Capture the cell that displays the provided text and extract its (X, Y) central coordinate. 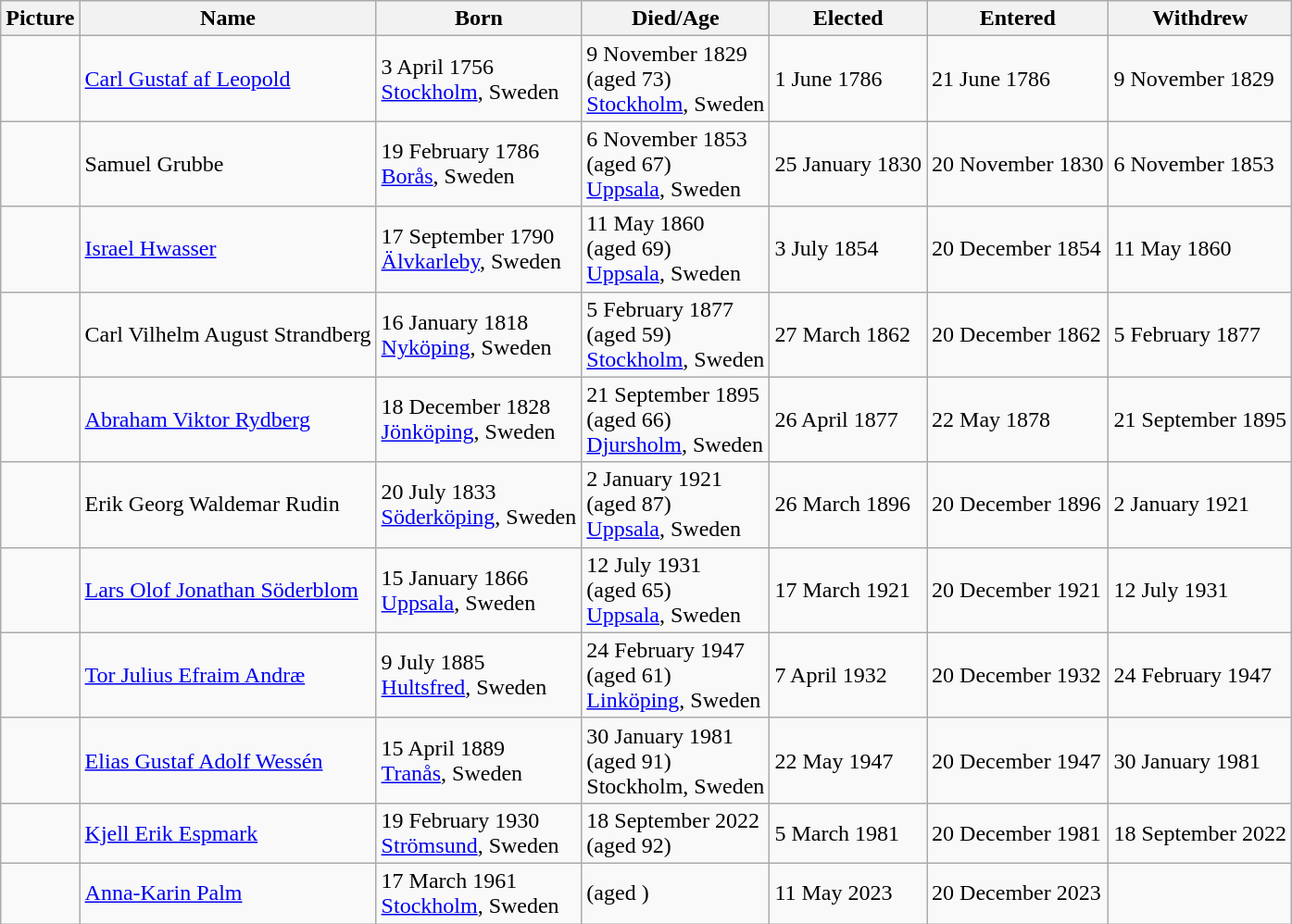
5 February 1877 (aged 59) Stockholm, Sweden (676, 334)
6 November 1853 (1200, 164)
Tor Julius Efraim Andræ (228, 675)
26 March 1896 (848, 505)
1 June 1786 (848, 79)
20 December 1921 (1018, 590)
Born (479, 19)
(aged ) (676, 893)
11 May 1860 (aged 69) Uppsala, Sweden (676, 249)
2 January 1921 (aged 87) Uppsala, Sweden (676, 505)
7 April 1932 (848, 675)
21 September 1895 (1200, 419)
Lars Olof Jonathan Söderblom (228, 590)
21 June 1786 (1018, 79)
Entered (1018, 19)
19 February 1930 Strömsund, Sweden (479, 833)
Elected (848, 19)
17 March 1921 (848, 590)
2 January 1921 (1200, 505)
20 December 2023 (1018, 893)
15 April 1889 Tranås, Sweden (479, 760)
17 March 1961 Stockholm, Sweden (479, 893)
20 December 1947 (1018, 760)
21 September 1895 (aged 66) Djursholm, Sweden (676, 419)
24 February 1947 (aged 61) Linköping, Sweden (676, 675)
9 July 1885 Hultsfred, Sweden (479, 675)
Carl Vilhelm August Strandberg (228, 334)
Withdrew (1200, 19)
6 November 1853 (aged 67) Uppsala, Sweden (676, 164)
20 July 1833 Söderköping, Sweden (479, 505)
11 May 1860 (1200, 249)
3 April 1756 Stockholm, Sweden (479, 79)
30 January 1981 (1200, 760)
Picture (41, 19)
Israel Hwasser (228, 249)
17 September 1790 Älvkarleby, Sweden (479, 249)
9 November 1829 (1200, 79)
22 May 1878 (1018, 419)
Erik Georg Waldemar Rudin (228, 505)
25 January 1830 (848, 164)
Carl Gustaf af Leopold (228, 79)
Kjell Erik Espmark (228, 833)
20 December 1981 (1018, 833)
3 July 1854 (848, 249)
Name (228, 19)
20 December 1932 (1018, 675)
9 November 1829 (aged 73) Stockholm, Sweden (676, 79)
20 December 1896 (1018, 505)
20 December 1862 (1018, 334)
Abraham Viktor Rydberg (228, 419)
16 January 1818 Nyköping, Sweden (479, 334)
24 February 1947 (1200, 675)
11 May 2023 (848, 893)
12 July 1931 (1200, 590)
15 January 1866 Uppsala, Sweden (479, 590)
5 February 1877 (1200, 334)
20 December 1854 (1018, 249)
12 July 1931 (aged 65) Uppsala, Sweden (676, 590)
Samuel Grubbe (228, 164)
20 November 1830 (1018, 164)
18 September 2022 (1200, 833)
Elias Gustaf Adolf Wessén (228, 760)
19 February 1786 Borås, Sweden (479, 164)
27 March 1862 (848, 334)
30 January 1981 (aged 91) Stockholm, Sweden (676, 760)
22 May 1947 (848, 760)
Anna-Karin Palm (228, 893)
5 March 1981 (848, 833)
Died/Age (676, 19)
18 September 2022 (aged 92) (676, 833)
18 December 1828 Jönköping, Sweden (479, 419)
26 April 1877 (848, 419)
